Pinpoint the cell where the given text exists, returning its (X, Y) midpoint coordinate. 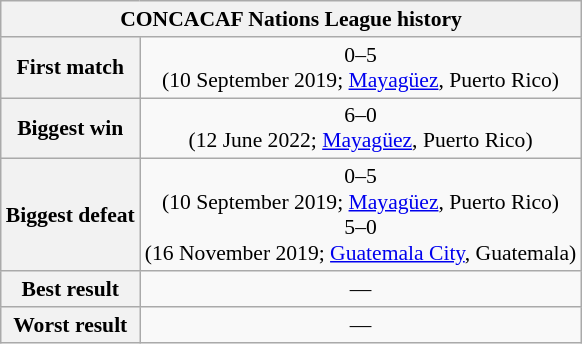
First match (70, 68)
6–0 (12 June 2022; Mayagüez, Puerto Rico) (361, 128)
0–5 (10 September 2019; Mayagüez, Puerto Rico) (361, 68)
Best result (70, 289)
Biggest win (70, 128)
0–5 (10 September 2019; Mayagüez, Puerto Rico) 5–0 (16 November 2019; Guatemala City, Guatemala) (361, 215)
Worst result (70, 325)
Biggest defeat (70, 215)
CONCACAF Nations League history (292, 19)
